Detect which cell encompasses the target text, then output its (x, y) center coordinate. 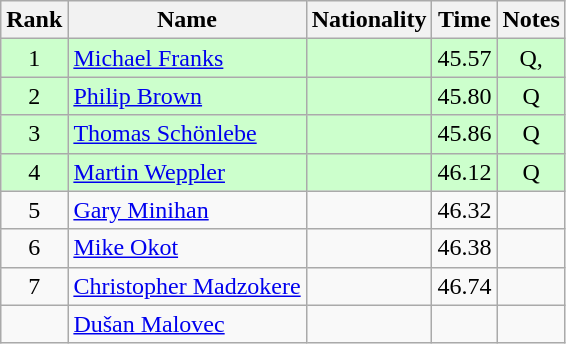
Nationality (369, 20)
45.80 (464, 96)
46.38 (464, 248)
Gary Minihan (187, 210)
Rank (34, 20)
4 (34, 172)
46.74 (464, 286)
Thomas Schönlebe (187, 134)
46.32 (464, 210)
46.12 (464, 172)
Time (464, 20)
2 (34, 96)
Mike Okot (187, 248)
1 (34, 58)
3 (34, 134)
Christopher Madzokere (187, 286)
7 (34, 286)
6 (34, 248)
45.86 (464, 134)
Name (187, 20)
Martin Weppler (187, 172)
Notes (531, 20)
5 (34, 210)
Michael Franks (187, 58)
45.57 (464, 58)
Q, (531, 58)
Dušan Malovec (187, 324)
Philip Brown (187, 96)
